Search for the cell housing the specified text and yield its (x, y) center coordinate. 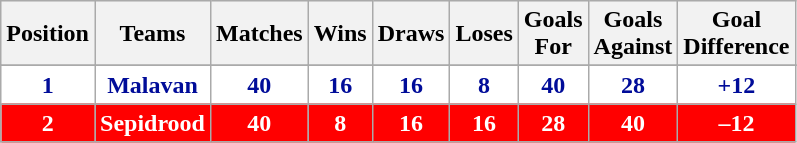
GoalDifference (736, 34)
Wins (340, 34)
Loses (484, 34)
Matches (259, 34)
1 (48, 85)
–12 (736, 123)
Position (48, 34)
GoalsAgainst (633, 34)
Sepidrood (152, 123)
Malavan (152, 85)
Teams (152, 34)
2 (48, 123)
+12 (736, 85)
GoalsFor (553, 34)
Draws (411, 34)
